Pinpoint the cell where the given text exists, returning its [x, y] midpoint coordinate. 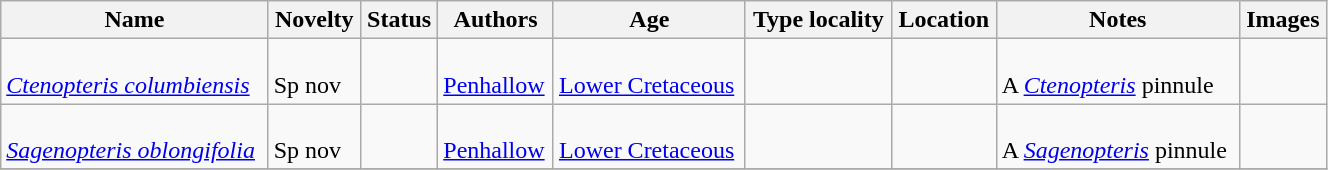
Authors [496, 20]
Ctenopteris columbiensis [134, 72]
Age [649, 20]
Images [1282, 20]
Novelty [314, 20]
Sagenopteris oblongifolia [134, 136]
Notes [1118, 20]
Type locality [818, 20]
Location [944, 20]
Name [134, 20]
Status [398, 20]
A Sagenopteris pinnule [1118, 136]
A Ctenopteris pinnule [1118, 72]
